Search for the cell housing the specified text and yield its [X, Y] center coordinate. 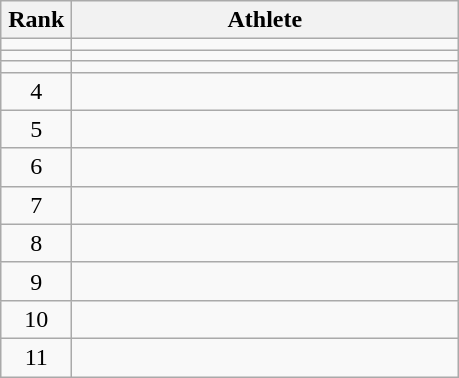
8 [36, 243]
9 [36, 281]
Rank [36, 20]
10 [36, 319]
Athlete [265, 20]
11 [36, 357]
7 [36, 205]
4 [36, 91]
6 [36, 167]
5 [36, 129]
